Return the [x, y] coordinate for the center point of the cell that contains the specified text.  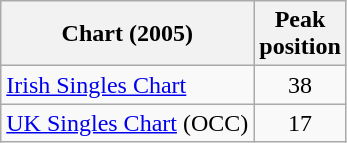
Peakposition [300, 34]
UK Singles Chart (OCC) [128, 123]
38 [300, 85]
Chart (2005) [128, 34]
Irish Singles Chart [128, 85]
17 [300, 123]
